Extract the (X, Y) coordinate from the center of the cell holding the provided text.  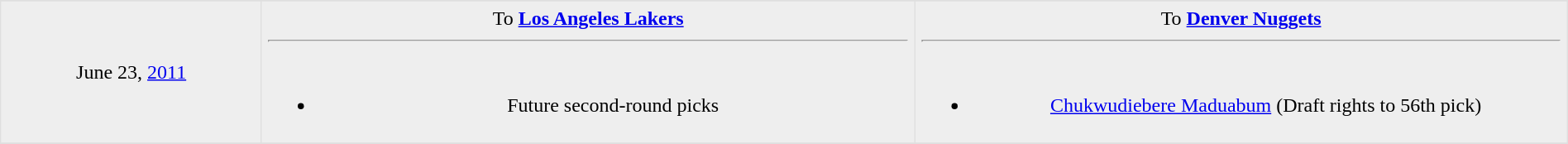
June 23, 2011 (131, 72)
To Denver Nuggets Chukwudiebere Maduabum (Draft rights to 56th pick) (1241, 72)
To Los Angeles LakersFuture second-round picks (587, 72)
